Scan for the cell matching the given text and deliver its (X, Y) coordinate at center. 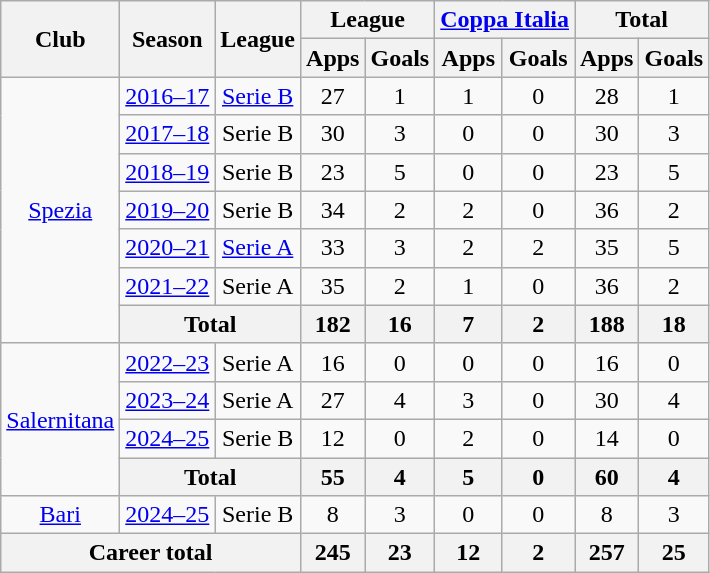
2017–18 (168, 134)
257 (606, 553)
2016–17 (168, 96)
34 (333, 210)
Season (168, 39)
2023–24 (168, 400)
Coppa Italia (505, 20)
2022–23 (168, 362)
245 (333, 553)
7 (468, 324)
60 (606, 477)
28 (606, 96)
Spezia (60, 210)
Club (60, 39)
2019–20 (168, 210)
Bari (60, 515)
Career total (151, 553)
18 (674, 324)
33 (333, 248)
14 (606, 438)
2021–22 (168, 286)
182 (333, 324)
55 (333, 477)
2020–21 (168, 248)
188 (606, 324)
2018–19 (168, 172)
25 (674, 553)
Salernitana (60, 419)
